Search for the cell housing the specified text and yield its [x, y] center coordinate. 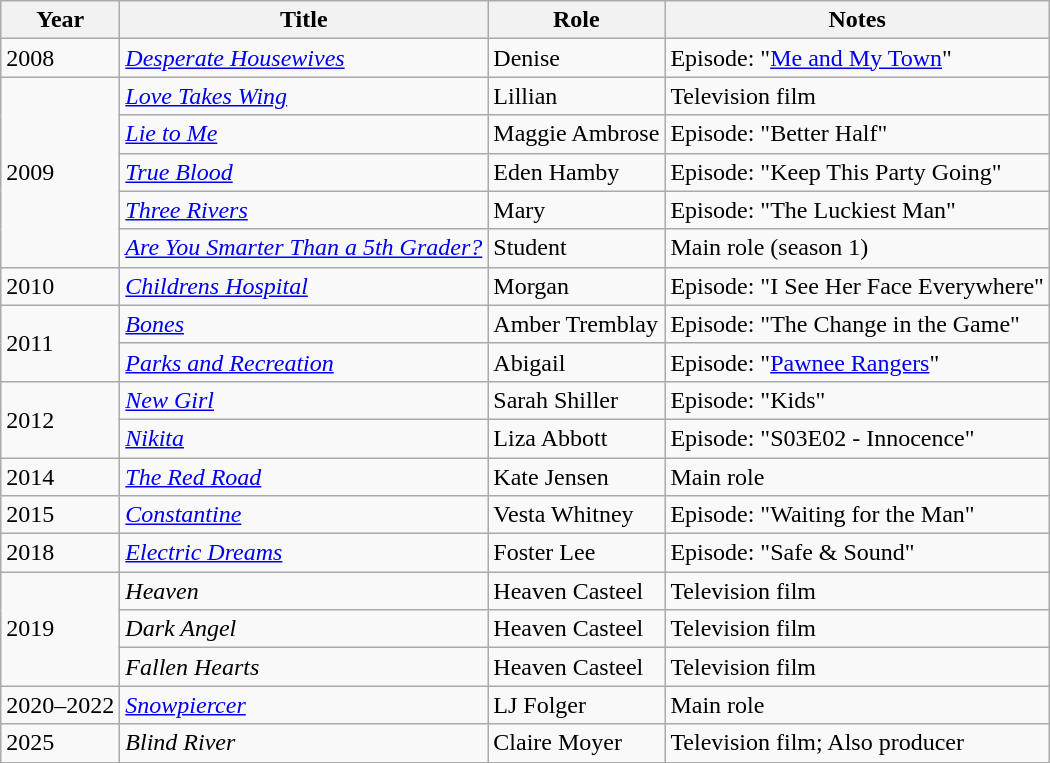
Maggie Ambrose [576, 134]
Constantine [304, 515]
Are You Smarter Than a 5th Grader? [304, 248]
Bones [304, 324]
True Blood [304, 172]
Morgan [576, 286]
Childrens Hospital [304, 286]
2025 [60, 743]
Electric Dreams [304, 553]
Heaven [304, 591]
Amber Tremblay [576, 324]
Role [576, 20]
Lie to Me [304, 134]
Snowpiercer [304, 705]
2011 [60, 343]
Sarah Shiller [576, 400]
2015 [60, 515]
Lillian [576, 96]
Episode: "The Change in the Game" [858, 324]
Episode: "Kids" [858, 400]
Television film; Also producer [858, 743]
Year [60, 20]
Episode: "Pawnee Rangers" [858, 362]
2008 [60, 58]
Episode: "Waiting for the Man" [858, 515]
2020–2022 [60, 705]
Mary [576, 210]
Claire Moyer [576, 743]
Main role (season 1) [858, 248]
Fallen Hearts [304, 667]
Foster Lee [576, 553]
Episode: "Better Half" [858, 134]
2012 [60, 419]
Title [304, 20]
Parks and Recreation [304, 362]
New Girl [304, 400]
Episode: "S03E02 - Innocence" [858, 438]
Nikita [304, 438]
Eden Hamby [576, 172]
Dark Angel [304, 629]
Desperate Housewives [304, 58]
Three Rivers [304, 210]
Episode: "The Luckiest Man" [858, 210]
2019 [60, 629]
Student [576, 248]
Episode: "Me and My Town" [858, 58]
2018 [60, 553]
2014 [60, 477]
Episode: "I See Her Face Everywhere" [858, 286]
Abigail [576, 362]
2009 [60, 172]
Episode: "Safe & Sound" [858, 553]
2010 [60, 286]
Kate Jensen [576, 477]
The Red Road [304, 477]
Love Takes Wing [304, 96]
Notes [858, 20]
LJ Folger [576, 705]
Liza Abbott [576, 438]
Episode: "Keep This Party Going" [858, 172]
Denise [576, 58]
Blind River [304, 743]
Vesta Whitney [576, 515]
